For the text-containing cell, return its midpoint in [X, Y] coordinate format. 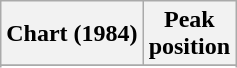
Peakposition [189, 34]
Chart (1984) [72, 34]
